Scan for the cell matching the given text and deliver its [X, Y] coordinate at center. 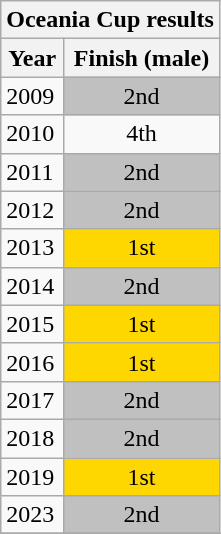
Year [32, 58]
2013 [32, 248]
2012 [32, 210]
2009 [32, 96]
2014 [32, 286]
2010 [32, 134]
2023 [32, 515]
2016 [32, 362]
Oceania Cup results [110, 20]
2015 [32, 324]
2018 [32, 438]
Finish (male) [142, 58]
2019 [32, 477]
2017 [32, 400]
4th [142, 134]
2011 [32, 172]
